Scan for the cell matching the given text and deliver its [x, y] coordinate at center. 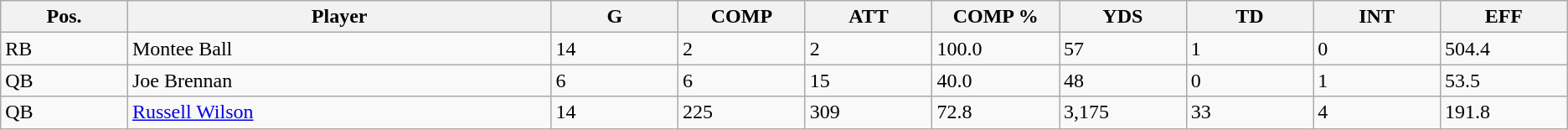
COMP % [996, 17]
40.0 [996, 81]
33 [1250, 112]
Montee Ball [339, 49]
48 [1122, 81]
100.0 [996, 49]
COMP [742, 17]
191.8 [1504, 112]
Joe Brennan [339, 81]
Russell Wilson [339, 112]
G [615, 17]
225 [742, 112]
Pos. [64, 17]
EFF [1504, 17]
57 [1122, 49]
15 [869, 81]
INT [1377, 17]
Player [339, 17]
53.5 [1504, 81]
72.8 [996, 112]
309 [869, 112]
RB [64, 49]
3,175 [1122, 112]
504.4 [1504, 49]
4 [1377, 112]
TD [1250, 17]
YDS [1122, 17]
ATT [869, 17]
